Detect which cell encompasses the target text, then output its [x, y] center coordinate. 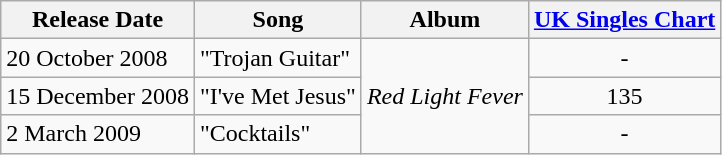
"Trojan Guitar" [278, 58]
Song [278, 20]
"I've Met Jesus" [278, 96]
Album [444, 20]
"Cocktails" [278, 134]
Red Light Fever [444, 96]
UK Singles Chart [624, 20]
15 December 2008 [98, 96]
135 [624, 96]
Release Date [98, 20]
20 October 2008 [98, 58]
2 March 2009 [98, 134]
